From the cell containing the given text, extract its center point as (x, y) coordinate. 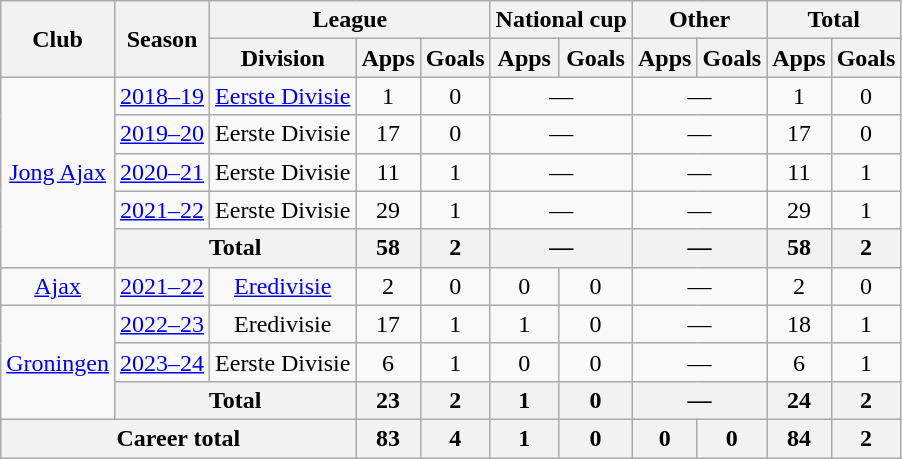
Club (58, 39)
83 (388, 438)
League (350, 20)
Career total (178, 438)
Groningen (58, 362)
2020–21 (162, 172)
Ajax (58, 286)
23 (388, 400)
2018–19 (162, 96)
18 (799, 324)
24 (799, 400)
Season (162, 39)
Other (700, 20)
2019–20 (162, 134)
2022–23 (162, 324)
4 (455, 438)
2023–24 (162, 362)
National cup (561, 20)
84 (799, 438)
Jong Ajax (58, 172)
Division (283, 58)
